Capture the cell that displays the provided text and extract its [x, y] central coordinate. 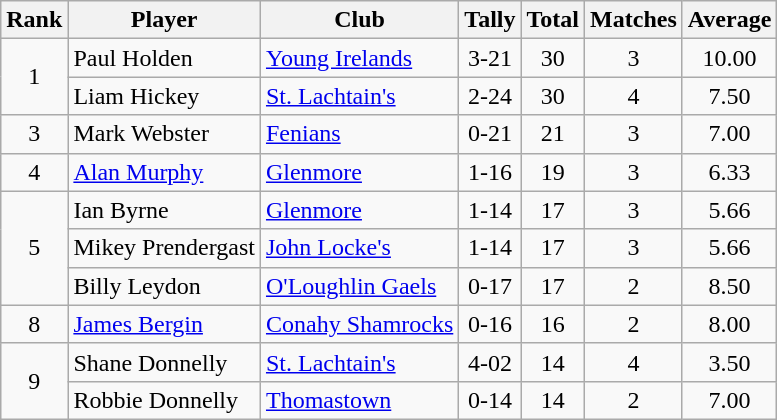
21 [553, 134]
Young Irelands [359, 58]
Billy Leydon [164, 286]
8.00 [730, 324]
O'Loughlin Gaels [359, 286]
Average [730, 20]
2-24 [490, 96]
John Locke's [359, 248]
Mikey Prendergast [164, 248]
Conahy Shamrocks [359, 324]
Liam Hickey [164, 96]
1 [34, 77]
0-14 [490, 400]
Ian Byrne [164, 210]
0-16 [490, 324]
8 [34, 324]
Club [359, 20]
Alan Murphy [164, 172]
James Bergin [164, 324]
Tally [490, 20]
Robbie Donnelly [164, 400]
Player [164, 20]
19 [553, 172]
6.33 [730, 172]
Shane Donnelly [164, 362]
0-17 [490, 286]
10.00 [730, 58]
Total [553, 20]
0-21 [490, 134]
Mark Webster [164, 134]
Matches [634, 20]
8.50 [730, 286]
Thomastown [359, 400]
Rank [34, 20]
16 [553, 324]
1-16 [490, 172]
3.50 [730, 362]
3-21 [490, 58]
9 [34, 381]
Paul Holden [164, 58]
Fenians [359, 134]
5 [34, 248]
4-02 [490, 362]
7.50 [730, 96]
